For the text-containing cell, return its midpoint in (x, y) coordinate format. 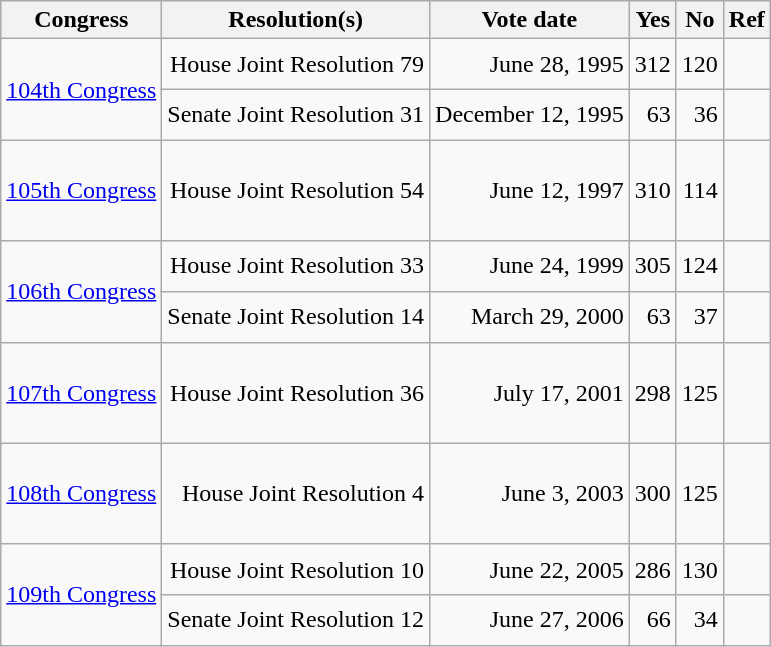
Ref (746, 20)
Congress (82, 20)
House Joint Resolution 54 (296, 190)
66 (652, 620)
House Joint Resolution 4 (296, 494)
109th Congress (82, 594)
June 3, 2003 (530, 494)
No (700, 20)
312 (652, 64)
124 (700, 266)
37 (700, 316)
June 27, 2006 (530, 620)
130 (700, 570)
286 (652, 570)
108th Congress (82, 494)
Resolution(s) (296, 20)
107th Congress (82, 392)
Senate Joint Resolution 12 (296, 620)
July 17, 2001 (530, 392)
114 (700, 190)
House Joint Resolution 36 (296, 392)
Senate Joint Resolution 31 (296, 114)
Yes (652, 20)
Vote date (530, 20)
December 12, 1995 (530, 114)
June 22, 2005 (530, 570)
House Joint Resolution 79 (296, 64)
300 (652, 494)
36 (700, 114)
106th Congress (82, 292)
120 (700, 64)
June 28, 1995 (530, 64)
298 (652, 392)
105th Congress (82, 190)
104th Congress (82, 90)
310 (652, 190)
Senate Joint Resolution 14 (296, 316)
June 12, 1997 (530, 190)
March 29, 2000 (530, 316)
34 (700, 620)
June 24, 1999 (530, 266)
House Joint Resolution 33 (296, 266)
305 (652, 266)
House Joint Resolution 10 (296, 570)
